For the text-containing cell, return its midpoint in [X, Y] coordinate format. 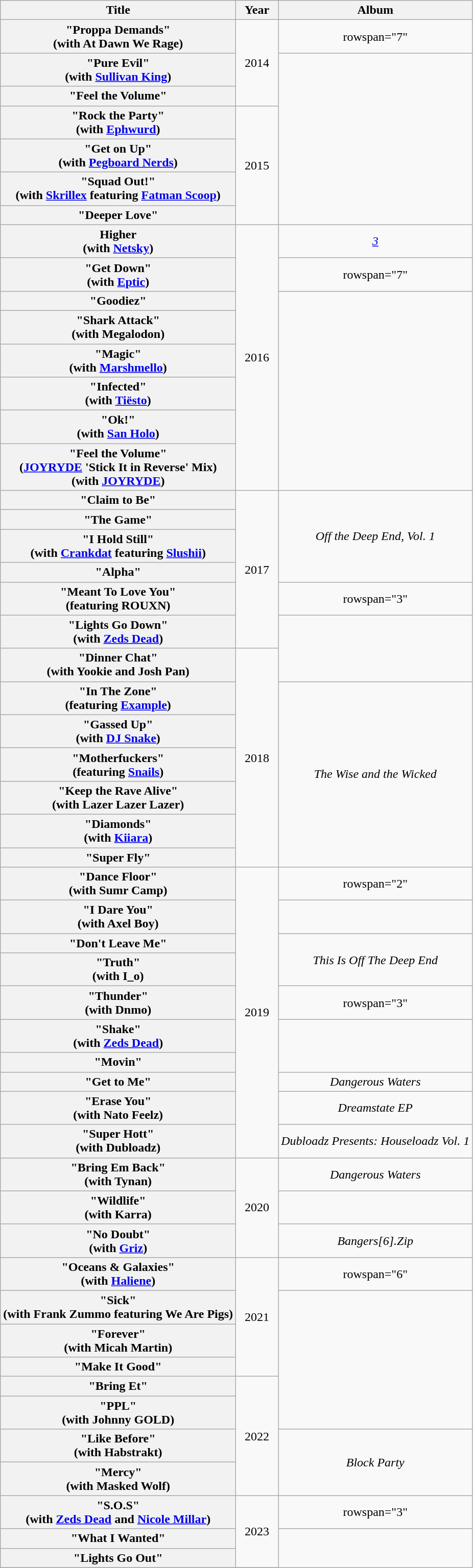
"Rock the Party"(with Ephwurd) [119, 122]
"Movin" [119, 1062]
Dubloadz Presents: Houseloadz Vol. 1 [375, 1141]
2023 [257, 1531]
"Keep the Rave Alive" (with Lazer Lazer Lazer) [119, 797]
"Dance Floor" (with Sumr Camp) [119, 884]
"No Doubt" (with Griz) [119, 1240]
2016 [257, 357]
"What I Wanted" [119, 1538]
"PPL" (with Johnny GOLD) [119, 1413]
Dreamstate EP [375, 1108]
"I Hold Still" (with Crankdat featuring Slushii) [119, 546]
rowspan="2" [375, 884]
"Thunder" (with Dnmo) [119, 1002]
Off the Deep End, Vol. 1 [375, 536]
2022 [257, 1436]
"Proppa Demands"(with At Dawn We Rage) [119, 37]
"Lights Go Down"(with Zeds Dead) [119, 632]
Album [375, 10]
"The Game" [119, 520]
Block Party [375, 1462]
Bangers[6].Zip [375, 1240]
"Alpha" [119, 572]
"In The Zone"(featuring Example) [119, 698]
"Ok!"(with San Holo) [119, 427]
"Goodiez" [119, 301]
This Is Off The Deep End [375, 960]
"Like Before" (with Habstrakt) [119, 1445]
"I Dare You" (with Axel Boy) [119, 917]
2015 [257, 165]
"Get Down"(with Eptic) [119, 275]
2021 [257, 1317]
"Sick" (with Frank Zummo featuring We Are Pigs) [119, 1307]
"Magic"(with Marshmello) [119, 360]
"Get to Me" [119, 1082]
Title [119, 10]
"Get on Up"(with Pegboard Nerds) [119, 155]
"Meant To Love You"(featuring ROUXN) [119, 598]
"Make It Good" [119, 1367]
"Shark Attack"(with Megalodon) [119, 327]
"Gassed Up" (with DJ Snake) [119, 731]
"Feel the Volume" [119, 96]
"Claim to Be" [119, 500]
rowspan="6" [375, 1274]
The Wise and the Wicked [375, 774]
"Truth" (with I_o) [119, 970]
"Mercy" (with Masked Wolf) [119, 1479]
Higher(with Netsky) [119, 241]
"Motherfuckers" (featuring Snails) [119, 765]
"Lights Go Out" [119, 1558]
Year [257, 10]
"Diamonds" (with Kiiara) [119, 831]
"Forever" (with Micah Martin) [119, 1340]
"Wildlife" (with Karra) [119, 1208]
"Erase You" (with Nato Feelz) [119, 1108]
"Oceans & Galaxies" (with Haliene) [119, 1274]
"Bring Em Back" (with Tynan) [119, 1174]
"Feel the Volume" (JOYRYDE 'Stick It in Reverse' Mix)(with JOYRYDE) [119, 467]
2017 [257, 570]
"Bring Et" [119, 1386]
2020 [257, 1208]
"Super Hott" (with Dubloadz) [119, 1141]
"Infected"(with Tiësto) [119, 394]
2018 [257, 757]
3 [375, 241]
"Super Fly" [119, 857]
"Squad Out!"(with Skrillex featuring Fatman Scoop) [119, 189]
"Dinner Chat"(with Yookie and Josh Pan) [119, 665]
"Shake" (with Zeds Dead) [119, 1036]
2014 [257, 63]
2019 [257, 1013]
"Pure Evil"(with Sullivan King) [119, 69]
"S.O.S" (with Zeds Dead and Nicole Millar) [119, 1512]
"Deeper Love" [119, 215]
"Don't Leave Me" [119, 943]
